Determine the [x, y] coordinate at the center of the cell enclosing the given text.  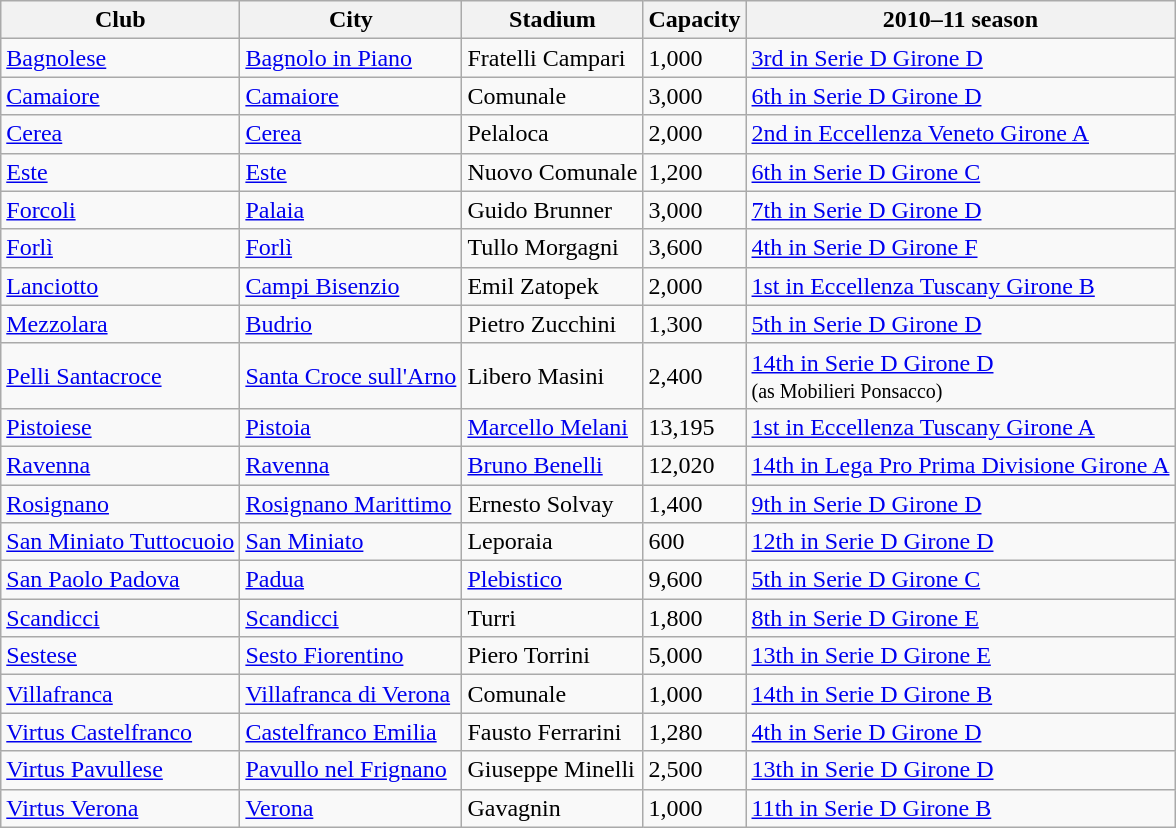
Ernesto Solvay [552, 503]
12,020 [694, 465]
9,600 [694, 580]
5th in Serie D Girone D [960, 324]
5,000 [694, 656]
13th in Serie D Girone E [960, 656]
Forcoli [120, 210]
9th in Serie D Girone D [960, 503]
Libero Masini [552, 376]
Rosignano [120, 503]
Sesto Fiorentino [351, 656]
City [351, 20]
Pietro Zucchini [552, 324]
2nd in Eccellenza Veneto Girone A [960, 134]
Pistoia [351, 427]
Palaia [351, 210]
Pelli Santacroce [120, 376]
Virtus Castelfranco [120, 732]
Fausto Ferrarini [552, 732]
Gavagnin [552, 808]
Turri [552, 618]
Fratelli Campari [552, 58]
1st in Eccellenza Tuscany Girone B [960, 286]
6th in Serie D Girone C [960, 172]
Stadium [552, 20]
1st in Eccellenza Tuscany Girone A [960, 427]
Capacity [694, 20]
Piero Torrini [552, 656]
Tullo Morgagni [552, 248]
2,500 [694, 770]
San Paolo Padova [120, 580]
14th in Lega Pro Prima Divisione Girone A [960, 465]
13th in Serie D Girone D [960, 770]
Plebistico [552, 580]
12th in Serie D Girone D [960, 542]
Pelaloca [552, 134]
Sestese [120, 656]
Pistoiese [120, 427]
Lanciotto [120, 286]
Nuovo Comunale [552, 172]
Budrio [351, 324]
8th in Serie D Girone E [960, 618]
Virtus Verona [120, 808]
Emil Zatopek [552, 286]
Villafranca [120, 694]
Villafranca di Verona [351, 694]
Pavullo nel Frignano [351, 770]
13,195 [694, 427]
1,300 [694, 324]
11th in Serie D Girone B [960, 808]
Bagnolese [120, 58]
5th in Serie D Girone C [960, 580]
4th in Serie D Girone F [960, 248]
4th in Serie D Girone D [960, 732]
Mezzolara [120, 324]
Marcello Melani [552, 427]
1,200 [694, 172]
2010–11 season [960, 20]
Club [120, 20]
Bruno Benelli [552, 465]
14th in Serie D Girone D(as Mobilieri Ponsacco) [960, 376]
Guido Brunner [552, 210]
Verona [351, 808]
Leporaia [552, 542]
6th in Serie D Girone D [960, 96]
1,400 [694, 503]
San Miniato Tuttocuoio [120, 542]
600 [694, 542]
Castelfranco Emilia [351, 732]
3rd in Serie D Girone D [960, 58]
Santa Croce sull'Arno [351, 376]
14th in Serie D Girone B [960, 694]
Padua [351, 580]
Virtus Pavullese [120, 770]
Giuseppe Minelli [552, 770]
2,400 [694, 376]
1,280 [694, 732]
7th in Serie D Girone D [960, 210]
Bagnolo in Piano [351, 58]
Campi Bisenzio [351, 286]
3,600 [694, 248]
1,800 [694, 618]
San Miniato [351, 542]
Rosignano Marittimo [351, 503]
